Extract the (x, y) coordinate from the center of the cell holding the provided text.  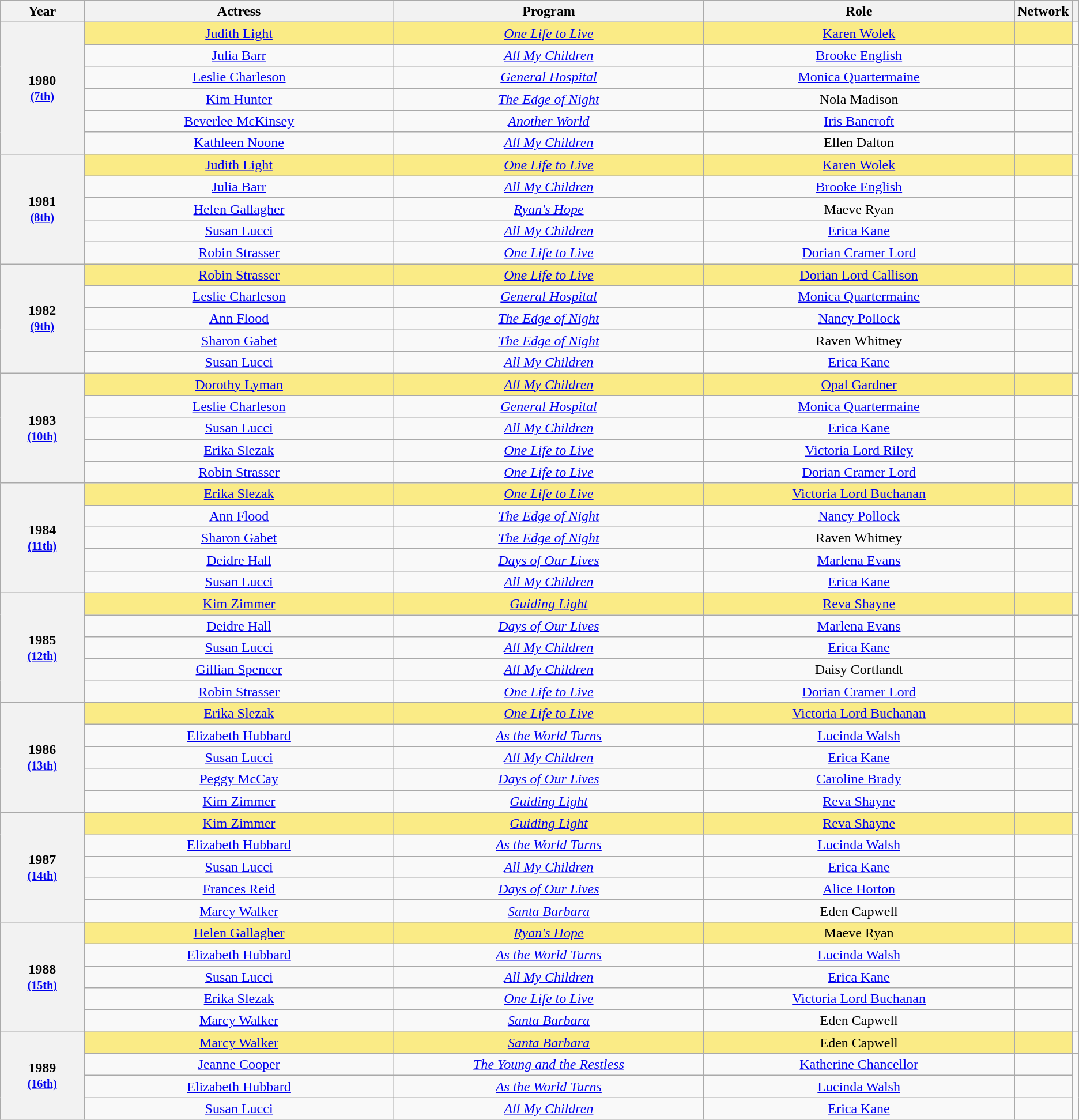
Alice Horton (859, 889)
Opal Gardner (859, 384)
1983 (10th) (43, 428)
Dorian Lord Callison (859, 275)
Network (1043, 12)
Jeanne Cooper (239, 1065)
1984 (11th) (43, 538)
The Young and the Restless (549, 1065)
Nola Madison (859, 99)
Kim Hunter (239, 99)
Dorothy Lyman (239, 384)
1988 (15th) (43, 976)
1981 (8th) (43, 209)
Ellen Dalton (859, 143)
1985 (12th) (43, 647)
Role (859, 12)
Iris Bancroft (859, 121)
Frances Reid (239, 889)
Gillian Spencer (239, 670)
Beverlee McKinsey (239, 121)
1982 (9th) (43, 319)
Year (43, 12)
Daisy Cortlandt (859, 670)
Katherine Chancellor (859, 1065)
Kathleen Noone (239, 143)
Victoria Lord Riley (859, 450)
1987 (14th) (43, 867)
Actress (239, 12)
Caroline Brady (859, 779)
Peggy McCay (239, 779)
Another World (549, 121)
Program (549, 12)
1986 (13th) (43, 757)
1989 (16th) (43, 1076)
1980 (7th) (43, 88)
